Scan for the cell matching the given text and deliver its [x, y] coordinate at center. 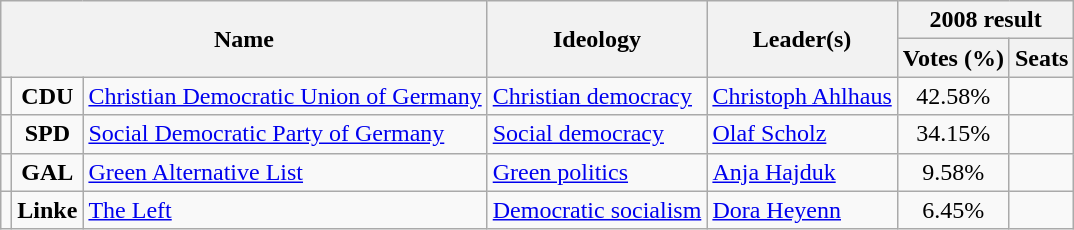
Olaf Scholz [802, 134]
Votes (%) [953, 58]
Democratic socialism [597, 210]
Christoph Ahlhaus [802, 96]
9.58% [953, 172]
CDU [48, 96]
6.45% [953, 210]
Linke [48, 210]
The Left [285, 210]
Dora Heyenn [802, 210]
Green Alternative List [285, 172]
Christian Democratic Union of Germany [285, 96]
SPD [48, 134]
Seats [1041, 58]
Christian democracy [597, 96]
2008 result [986, 20]
Green politics [597, 172]
Social Democratic Party of Germany [285, 134]
Ideology [597, 39]
Anja Hajduk [802, 172]
34.15% [953, 134]
Name [244, 39]
GAL [48, 172]
Leader(s) [802, 39]
42.58% [953, 96]
Social democracy [597, 134]
